Pinpoint the cell where the given text exists, returning its (x, y) midpoint coordinate. 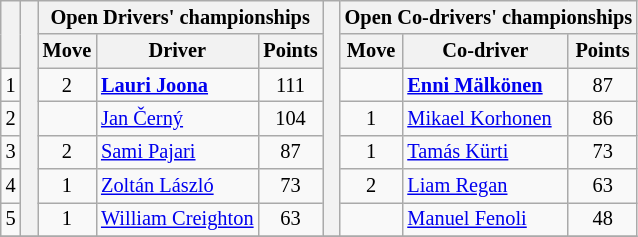
Zoltán László (177, 186)
Enni Mälkönen (485, 85)
Driver (177, 51)
Liam Regan (485, 186)
3 (11, 152)
5 (11, 219)
Open Drivers' championships (180, 17)
104 (290, 118)
48 (602, 219)
Open Co-drivers' championships (488, 17)
Tamás Kürti (485, 152)
Jan Černý (177, 118)
4 (11, 186)
111 (290, 85)
Lauri Joona (177, 85)
86 (602, 118)
William Creighton (177, 219)
Co-driver (485, 51)
Sami Pajari (177, 152)
Manuel Fenoli (485, 219)
Mikael Korhonen (485, 118)
